Capture the cell that displays the provided text and extract its [X, Y] central coordinate. 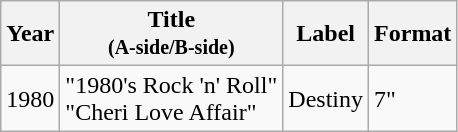
"1980's Rock 'n' Roll""Cheri Love Affair" [172, 98]
Label [326, 34]
7" [413, 98]
Title (A-side/B-side) [172, 34]
Destiny [326, 98]
1980 [30, 98]
Format [413, 34]
Year [30, 34]
